Return (x, y) of the center of cell containing provided text 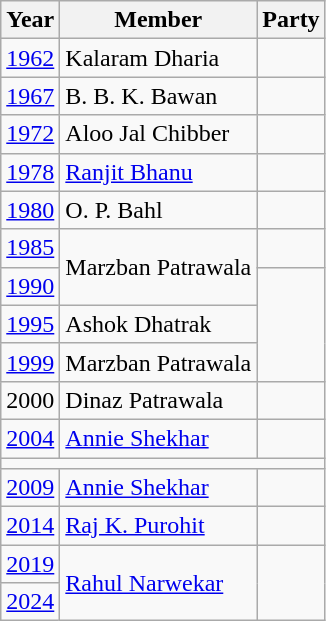
1985 (30, 248)
2019 (30, 564)
1962 (30, 58)
1995 (30, 324)
1978 (30, 172)
2014 (30, 526)
2009 (30, 488)
2004 (30, 438)
Ranjit Bhanu (158, 172)
Year (30, 20)
1980 (30, 210)
2000 (30, 400)
Aloo Jal Chibber (158, 134)
Ashok Dhatrak (158, 324)
Member (158, 20)
1990 (30, 286)
Dinaz Patrawala (158, 400)
O. P. Bahl (158, 210)
2024 (30, 602)
Party (291, 20)
Rahul Narwekar (158, 583)
B. B. K. Bawan (158, 96)
1999 (30, 362)
1967 (30, 96)
Raj K. Purohit (158, 526)
Kalaram Dharia (158, 58)
1972 (30, 134)
